Scan for the cell matching the given text and deliver its (X, Y) coordinate at center. 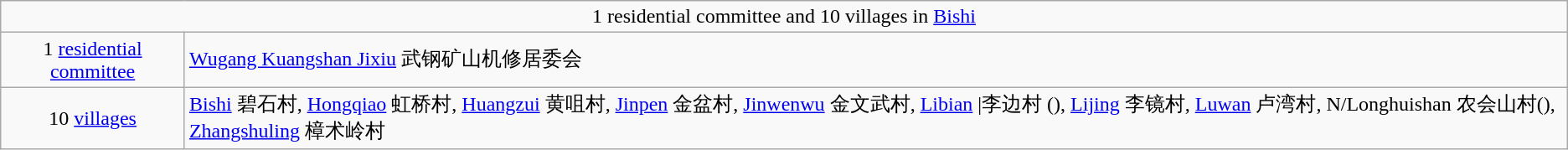
Wugang Kuangshan Jixiu 武钢矿山机修居委会 (876, 60)
1 residential committee (93, 60)
Bishi 碧石村, Hongqiao 虹桥村, Huangzui 黄咀村, Jinpen 金盆村, Jinwenwu 金文武村, Libian |李边村 (), Lijing 李镜村, Luwan 卢湾村, N/Longhuishan 农会山村(), Zhangshuling 樟术岭村 (876, 118)
10 villages (93, 118)
1 residential committee and 10 villages in Bishi (784, 17)
